Find where the given text appears and provide that cell's center as [x, y] coordinate. 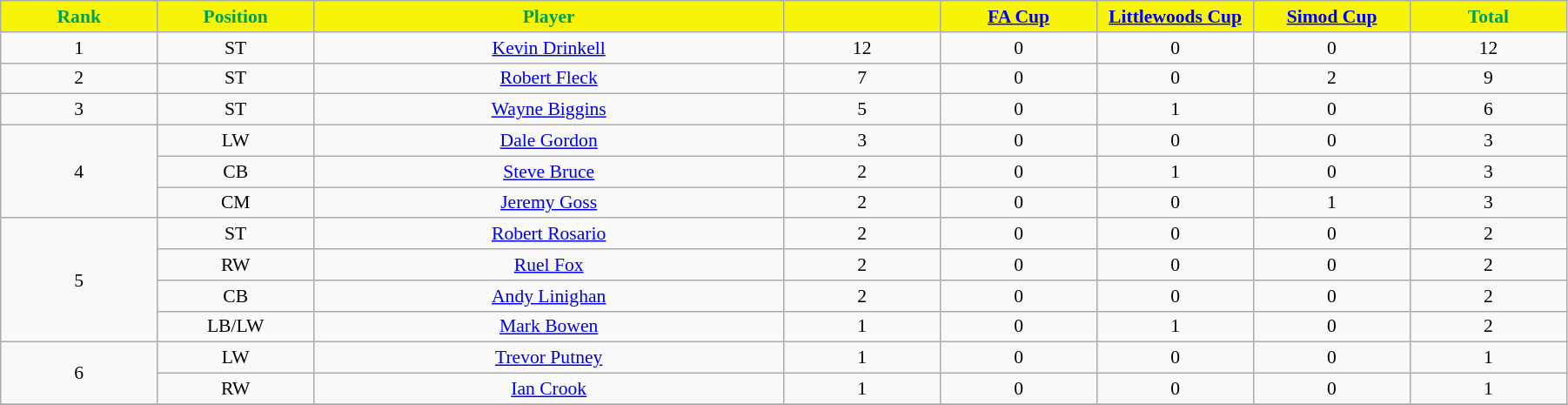
Ruel Fox [549, 265]
Mark Bowen [549, 327]
9 [1488, 78]
Position [236, 17]
Kevin Drinkell [549, 48]
Robert Fleck [549, 78]
Total [1488, 17]
Robert Rosario [549, 234]
7 [862, 78]
Jeremy Goss [549, 203]
Dale Gordon [549, 141]
CM [236, 203]
LB/LW [236, 327]
Simod Cup [1332, 17]
Steve Bruce [549, 172]
Player [549, 17]
Trevor Putney [549, 358]
Wayne Biggins [549, 110]
Rank [79, 17]
Littlewoods Cup [1176, 17]
FA Cup [1019, 17]
Andy Linighan [549, 296]
4 [79, 172]
Ian Crook [549, 389]
